Extract the (X, Y) coordinate from the center of the cell holding the provided text.  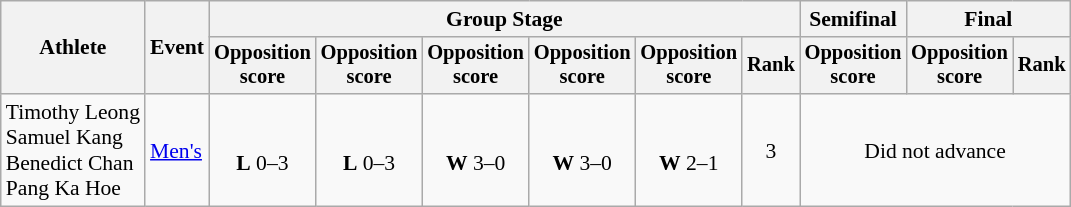
Semifinal (854, 19)
Did not advance (936, 150)
Final (988, 19)
Event (177, 48)
3 (771, 150)
Group Stage (504, 19)
Men's (177, 150)
W 2–1 (688, 150)
Timothy LeongSamuel KangBenedict ChanPang Ka Hoe (73, 150)
Athlete (73, 48)
